Search for the cell housing the specified text and yield its [x, y] center coordinate. 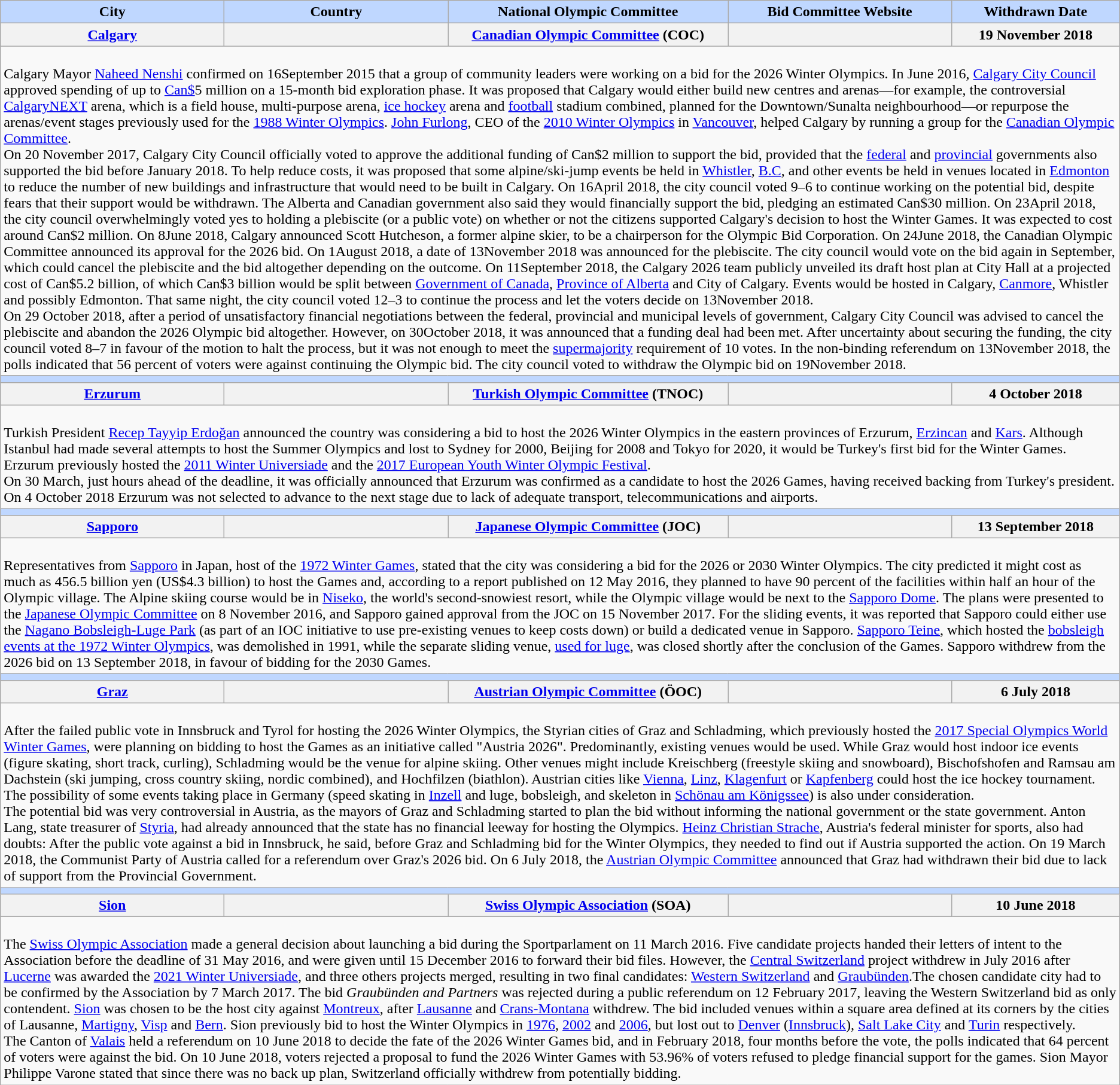
Austrian Olympic Committee (ÖOC) [588, 691]
Canadian Olympic Committee (COC) [588, 35]
Bid Committee Website [840, 12]
10 June 2018 [1036, 906]
Swiss Olympic Association (SOA) [588, 906]
Withdrawn Date [1036, 12]
Graz [112, 691]
19 November 2018 [1036, 35]
Japanese Olympic Committee (JOC) [588, 526]
13 September 2018 [1036, 526]
Turkish Olympic Committee (TNOC) [588, 394]
Sapporo [112, 526]
Country [336, 12]
City [112, 12]
Sion [112, 906]
4 October 2018 [1036, 394]
6 July 2018 [1036, 691]
Erzurum [112, 394]
National Olympic Committee [588, 12]
Calgary [112, 35]
